Determine the (x, y) coordinate at the center of the cell enclosing the given text.  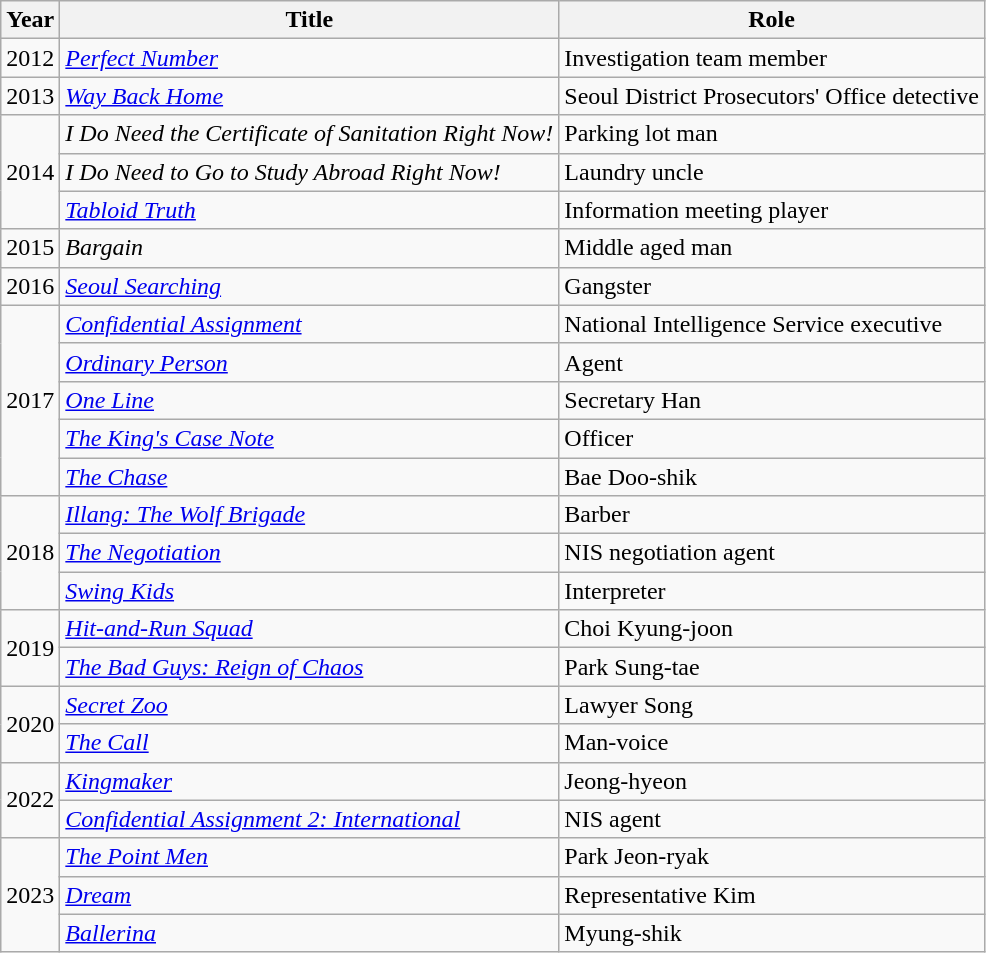
Role (772, 20)
Confidential Assignment (310, 324)
Secret Zoo (310, 705)
The Bad Guys: Reign of Chaos (310, 667)
Interpreter (772, 591)
Investigation team member (772, 58)
Ordinary Person (310, 362)
Bae Doo-shik (772, 477)
Parking lot man (772, 134)
Park Jeon-ryak (772, 857)
2018 (30, 553)
Tabloid Truth (310, 210)
2016 (30, 286)
2014 (30, 172)
Agent (772, 362)
2015 (30, 248)
Information meeting player (772, 210)
I Do Need the Certificate of Sanitation Right Now! (310, 134)
Lawyer Song (772, 705)
Perfect Number (310, 58)
Secretary Han (772, 400)
Laundry uncle (772, 172)
NIS agent (772, 819)
2023 (30, 895)
2020 (30, 724)
I Do Need to Go to Study Abroad Right Now! (310, 172)
Title (310, 20)
Gangster (772, 286)
Choi Kyung-joon (772, 629)
2022 (30, 800)
The Chase (310, 477)
2012 (30, 58)
2017 (30, 400)
Jeong-hyeon (772, 781)
The Call (310, 743)
Confidential Assignment 2: International (310, 819)
Hit-and-Run Squad (310, 629)
NIS negotiation agent (772, 553)
Man-voice (772, 743)
2013 (30, 96)
The King's Case Note (310, 438)
Illang: The Wolf Brigade (310, 515)
Kingmaker (310, 781)
The Negotiation (310, 553)
Year (30, 20)
Representative Kim (772, 895)
Myung-shik (772, 933)
Officer (772, 438)
Barber (772, 515)
Seoul Searching (310, 286)
National Intelligence Service executive (772, 324)
Way Back Home (310, 96)
2019 (30, 648)
Park Sung-tae (772, 667)
Bargain (310, 248)
The Point Men (310, 857)
One Line (310, 400)
Ballerina (310, 933)
Middle aged man (772, 248)
Dream (310, 895)
Swing Kids (310, 591)
Seoul District Prosecutors' Office detective (772, 96)
